Determine the (X, Y) coordinate at the center of the cell enclosing the given text.  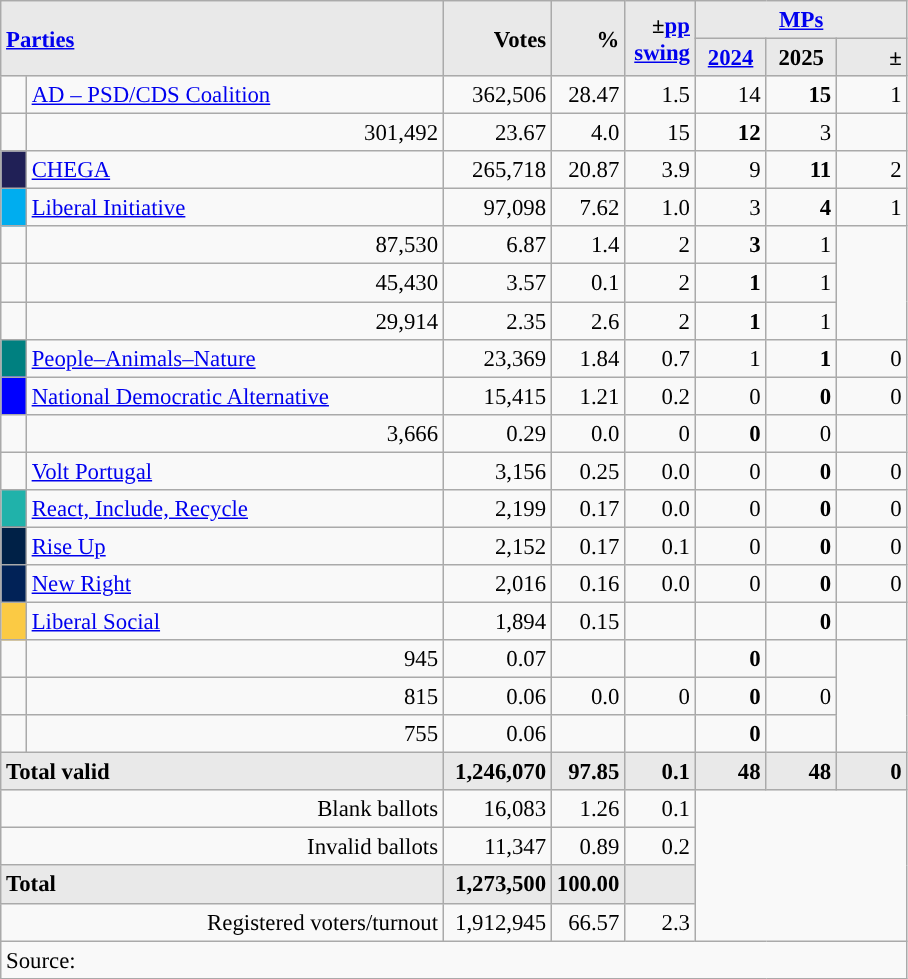
React, Include, Recycle (234, 509)
2024 (730, 58)
12 (730, 133)
755 (234, 734)
0.25 (588, 471)
945 (234, 659)
66.57 (588, 922)
14 (730, 95)
0.89 (588, 847)
1.84 (588, 358)
Rise Up (234, 546)
±pp swing (660, 38)
3.57 (497, 283)
9 (730, 170)
2.6 (588, 321)
Invalid ballots (222, 847)
0.15 (588, 621)
7.62 (588, 208)
New Right (234, 584)
2,199 (497, 509)
AD – PSD/CDS Coalition (234, 95)
23.67 (497, 133)
Source: (454, 960)
1.26 (588, 809)
± (872, 58)
1,894 (497, 621)
0.29 (497, 433)
% (588, 38)
100.00 (588, 885)
1.4 (588, 245)
0.7 (660, 358)
1,246,070 (497, 772)
People–Animals–Nature (234, 358)
1,912,945 (497, 922)
0.16 (588, 584)
2,016 (497, 584)
28.47 (588, 95)
97.85 (588, 772)
3.9 (660, 170)
16,083 (497, 809)
2025 (802, 58)
Liberal Social (234, 621)
815 (234, 697)
Parties (222, 38)
97,098 (497, 208)
2,152 (497, 546)
3,156 (497, 471)
15,415 (497, 396)
MPs (801, 20)
362,506 (497, 95)
11,347 (497, 847)
2.35 (497, 321)
23,369 (497, 358)
Total valid (222, 772)
11 (802, 170)
Votes (497, 38)
1.5 (660, 95)
4.0 (588, 133)
Registered voters/turnout (222, 922)
Total (222, 885)
265,718 (497, 170)
Liberal Initiative (234, 208)
4 (802, 208)
20.87 (588, 170)
Volt Portugal (234, 471)
29,914 (234, 321)
301,492 (234, 133)
1,273,500 (497, 885)
3,666 (234, 433)
1.0 (660, 208)
Blank ballots (222, 809)
6.87 (497, 245)
0.07 (497, 659)
2.3 (660, 922)
National Democratic Alternative (234, 396)
CHEGA (234, 170)
45,430 (234, 283)
1.21 (588, 396)
87,530 (234, 245)
